From the cell containing the given text, extract its center point as [X, Y] coordinate. 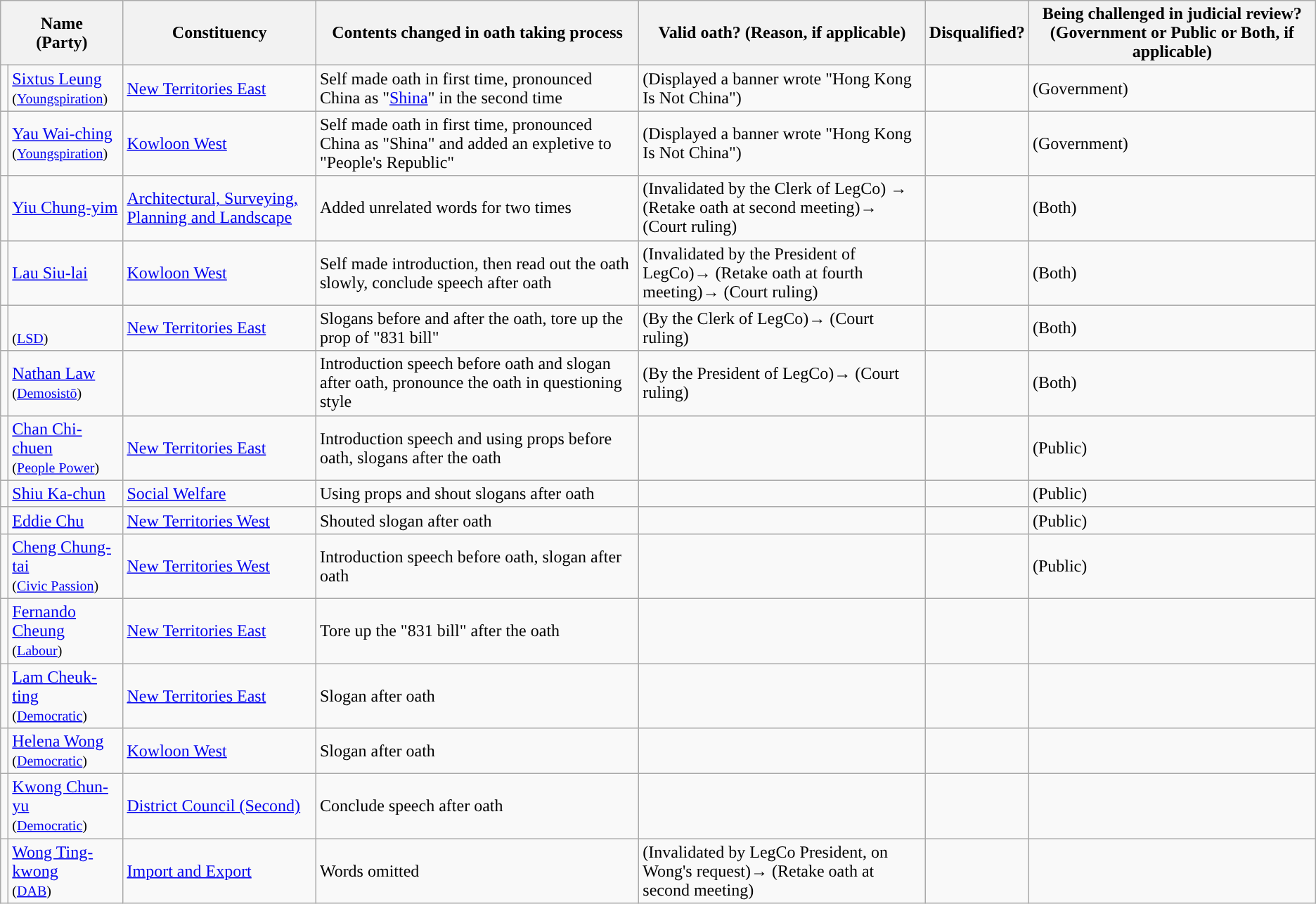
Using props and shout slogans after oath [477, 493]
Lau Siu-lai [66, 273]
Kwong Chun-yu(Democratic) [66, 806]
Disqualified? [977, 33]
(LSD) [66, 328]
Self made introduction, then read out the oath slowly, conclude speech after oath [477, 273]
Added unrelated words for two times [477, 208]
Slogans before and after the oath, tore up the prop of "831 bill" [477, 328]
Contents changed in oath taking process [477, 33]
Name(Party) [62, 33]
Tore up the "831 bill" after the oath [477, 631]
Valid oath? (Reason, if applicable) [782, 33]
Wong Ting-kwong(DAB) [66, 871]
(By the Clerk of LegCo)→ (Court ruling) [782, 328]
Lam Cheuk-ting(Democratic) [66, 696]
Import and Export [219, 871]
Introduction speech before oath, slogan after oath [477, 566]
Yau Wai-ching(Youngspiration) [66, 143]
Yiu Chung-yim [66, 208]
(Invalidated by the Clerk of LegCo) → (Retake oath at second meeting)→ (Court ruling) [782, 208]
Constituency [219, 33]
Eddie Chu [66, 520]
Fernando Cheung(Labour) [66, 631]
Helena Wong(Democratic) [66, 751]
(Invalidated by LegCo President, on Wong's request)→ (Retake oath at second meeting) [782, 871]
Architectural, Surveying, Planning and Landscape [219, 208]
Introduction speech before oath and slogan after oath, pronounce the oath in questioning style [477, 383]
Conclude speech after oath [477, 806]
(By the President of LegCo)→ (Court ruling) [782, 383]
(Invalidated by the President of LegCo)→ (Retake oath at fourth meeting)→ (Court ruling) [782, 273]
Introduction speech and using props before oath, slogans after the oath [477, 448]
Being challenged in judicial review? (Government or Public or Both, if applicable) [1172, 33]
District Council (Second) [219, 806]
Cheng Chung-tai(Civic Passion) [66, 566]
Shouted slogan after oath [477, 520]
Shiu Ka-chun [66, 493]
Self made oath in first time, pronounced China as "Shina" and added an expletive to "People's Republic" [477, 143]
Sixtus Leung(Youngspiration) [66, 89]
Nathan Law(Demosistō) [66, 383]
Words omitted [477, 871]
Chan Chi-chuen(People Power) [66, 448]
Social Welfare [219, 493]
Self made oath in first time, pronounced China as "Shina" in the second time [477, 89]
